Determine the (x, y) coordinate at the center of the cell enclosing the given text.  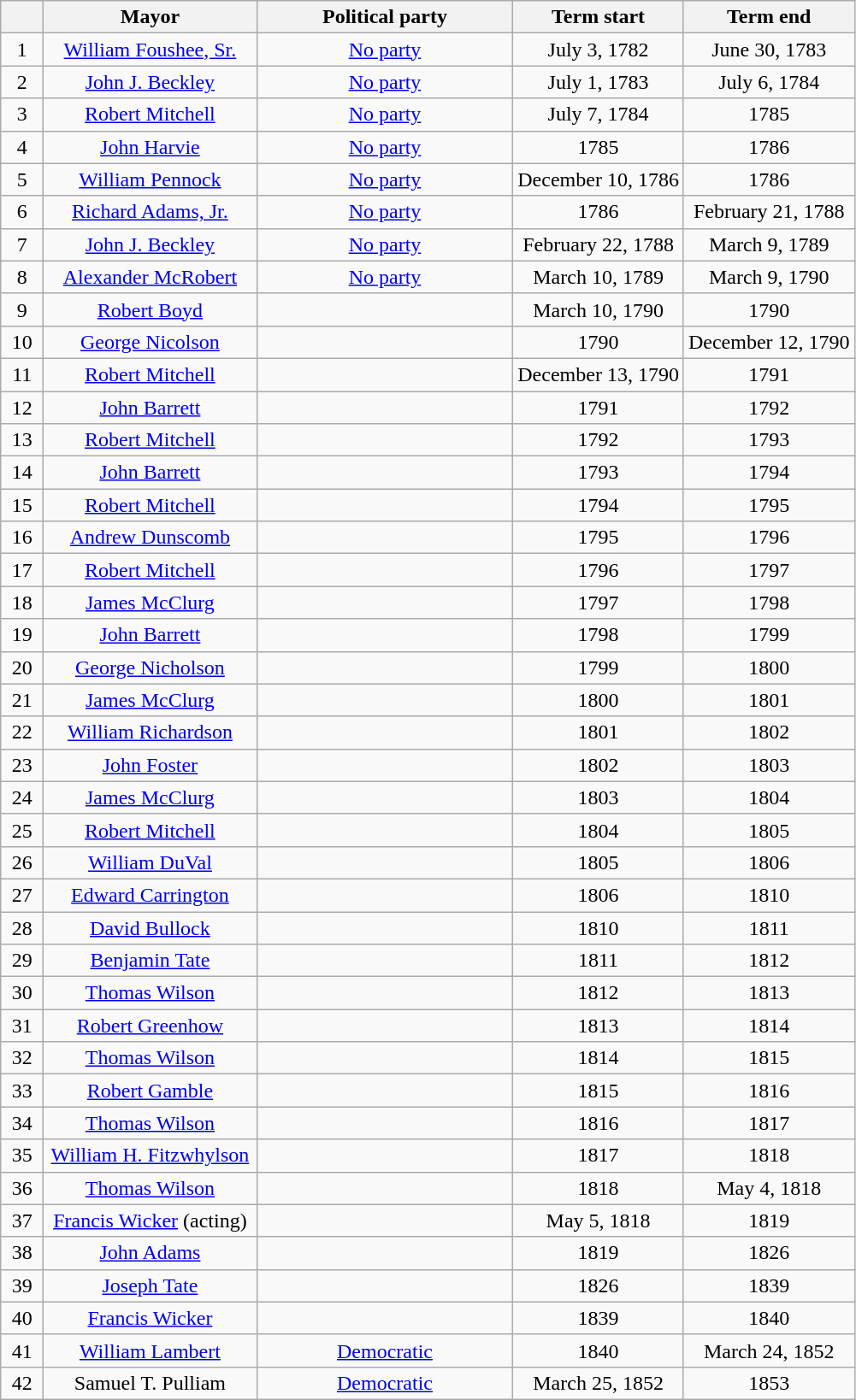
February 22, 1788 (599, 244)
Robert Greenhow (151, 1026)
41 (22, 1350)
27 (22, 895)
8 (22, 277)
John Adams (151, 1253)
10 (22, 342)
May 5, 1818 (599, 1221)
19 (22, 635)
George Nicholson (151, 668)
14 (22, 473)
David Bullock (151, 927)
July 1, 1783 (599, 82)
June 30, 1783 (769, 50)
William Lambert (151, 1350)
25 (22, 830)
May 4, 1818 (769, 1188)
39 (22, 1285)
1853 (769, 1383)
March 24, 1852 (769, 1350)
30 (22, 993)
7 (22, 244)
William DuVal (151, 862)
Term start (599, 17)
29 (22, 961)
12 (22, 408)
March 9, 1790 (769, 277)
Alexander McRobert (151, 277)
32 (22, 1058)
July 3, 1782 (599, 50)
35 (22, 1156)
March 10, 1790 (599, 309)
11 (22, 374)
William H. Fitzwhylson (151, 1156)
Andrew Dunscomb (151, 538)
Joseph Tate (151, 1285)
Edward Carrington (151, 895)
Richard Adams, Jr. (151, 212)
40 (22, 1318)
18 (22, 603)
Political party (385, 17)
20 (22, 668)
34 (22, 1123)
December 13, 1790 (599, 374)
John Harvie (151, 147)
23 (22, 765)
March 10, 1789 (599, 277)
31 (22, 1026)
Robert Boyd (151, 309)
William Foushee, Sr. (151, 50)
February 21, 1788 (769, 212)
George Nicolson (151, 342)
John Foster (151, 765)
17 (22, 570)
28 (22, 927)
38 (22, 1253)
Francis Wicker (acting) (151, 1221)
15 (22, 505)
9 (22, 309)
37 (22, 1221)
16 (22, 538)
22 (22, 732)
Samuel T. Pulliam (151, 1383)
March 9, 1789 (769, 244)
July 6, 1784 (769, 82)
March 25, 1852 (599, 1383)
Francis Wicker (151, 1318)
Mayor (151, 17)
5 (22, 179)
33 (22, 1091)
42 (22, 1383)
3 (22, 115)
21 (22, 700)
Term end (769, 17)
William Richardson (151, 732)
December 12, 1790 (769, 342)
4 (22, 147)
1 (22, 50)
Benjamin Tate (151, 961)
13 (22, 440)
2 (22, 82)
26 (22, 862)
24 (22, 797)
Robert Gamble (151, 1091)
William Pennock (151, 179)
36 (22, 1188)
6 (22, 212)
July 7, 1784 (599, 115)
December 10, 1786 (599, 179)
